Return (X, Y) of the center of cell containing provided text 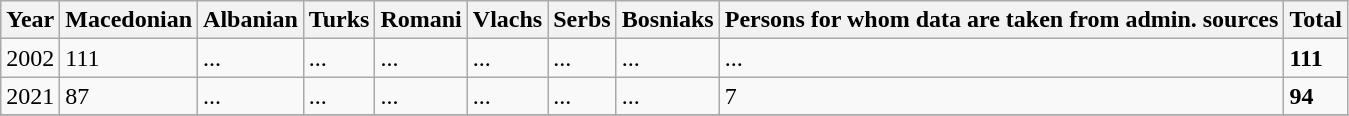
Romani (421, 20)
Persons for whom data are taken from admin. sources (1002, 20)
2021 (30, 96)
94 (1316, 96)
Bosniaks (668, 20)
Year (30, 20)
Turks (339, 20)
2002 (30, 58)
7 (1002, 96)
87 (129, 96)
Vlachs (507, 20)
Macedonian (129, 20)
Total (1316, 20)
Serbs (582, 20)
Albanian (251, 20)
